Extract the [x, y] coordinate from the center of the cell holding the provided text.  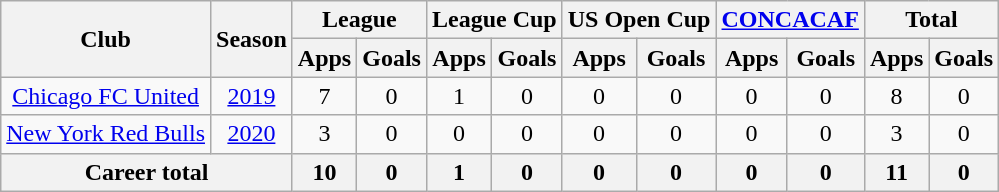
8 [896, 96]
2020 [252, 134]
League [359, 20]
11 [896, 172]
League Cup [494, 20]
7 [324, 96]
New York Red Bulls [106, 134]
CONCACAF [790, 20]
Total [931, 20]
Chicago FC United [106, 96]
US Open Cup [639, 20]
Club [106, 39]
2019 [252, 96]
Career total [147, 172]
Season [252, 39]
10 [324, 172]
